Return (X, Y) of the center of cell containing provided text 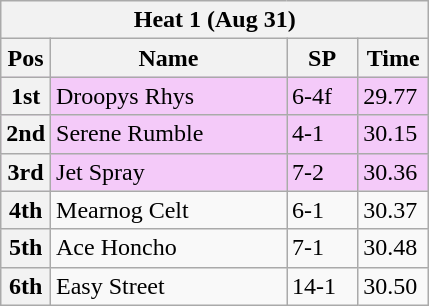
4th (26, 210)
4-1 (322, 134)
3rd (26, 172)
6-1 (322, 210)
6th (26, 286)
Heat 1 (Aug 31) (215, 20)
29.77 (394, 96)
Ace Honcho (169, 248)
5th (26, 248)
1st (26, 96)
Time (394, 58)
Name (169, 58)
Mearnog Celt (169, 210)
30.50 (394, 286)
14-1 (322, 286)
30.37 (394, 210)
7-2 (322, 172)
30.15 (394, 134)
Droopys Rhys (169, 96)
30.48 (394, 248)
Pos (26, 58)
SP (322, 58)
Easy Street (169, 286)
30.36 (394, 172)
2nd (26, 134)
6-4f (322, 96)
Jet Spray (169, 172)
7-1 (322, 248)
Serene Rumble (169, 134)
